Pinpoint the cell where the given text exists, returning its [X, Y] midpoint coordinate. 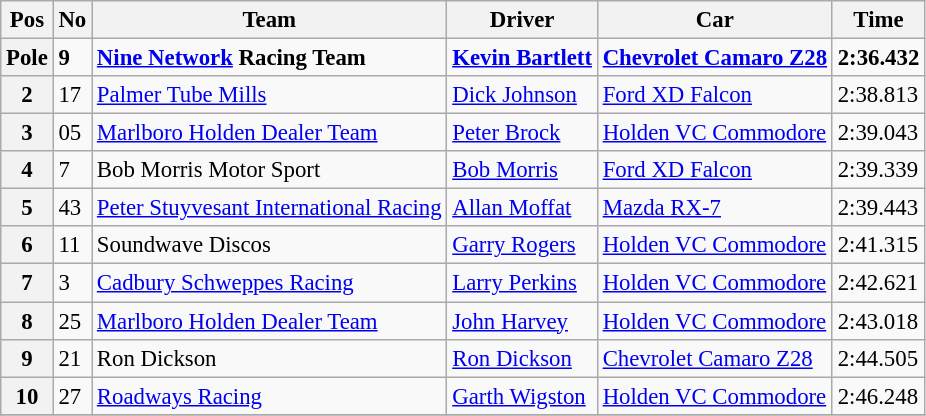
25 [72, 321]
Dick Johnson [522, 95]
Larry Perkins [522, 283]
Kevin Bartlett [522, 58]
4 [27, 170]
2:36.432 [878, 58]
Pole [27, 58]
Nine Network Racing Team [270, 58]
2:44.505 [878, 358]
21 [72, 358]
10 [27, 396]
No [72, 20]
2:46.248 [878, 396]
Time [878, 20]
Roadways Racing [270, 396]
Car [714, 20]
05 [72, 133]
Peter Stuyvesant International Racing [270, 208]
Soundwave Discos [270, 245]
2:39.043 [878, 133]
11 [72, 245]
8 [27, 321]
2:38.813 [878, 95]
Mazda RX-7 [714, 208]
2:41.315 [878, 245]
17 [72, 95]
Pos [27, 20]
Driver [522, 20]
2:42.621 [878, 283]
5 [27, 208]
2:39.443 [878, 208]
Garth Wigston [522, 396]
Cadbury Schweppes Racing [270, 283]
John Harvey [522, 321]
27 [72, 396]
6 [27, 245]
Bob Morris [522, 170]
Bob Morris Motor Sport [270, 170]
43 [72, 208]
Team [270, 20]
2:43.018 [878, 321]
2:39.339 [878, 170]
2 [27, 95]
Allan Moffat [522, 208]
Garry Rogers [522, 245]
Palmer Tube Mills [270, 95]
Peter Brock [522, 133]
